Return [X, Y] of the center of cell containing provided text 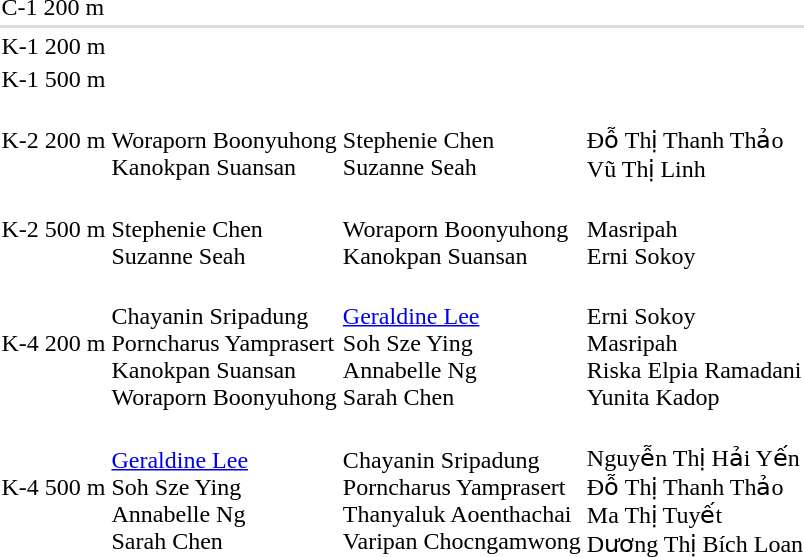
Geraldine LeeSoh Sze YingAnnabelle NgSarah Chen [462, 343]
Masripah Erni Sokoy [694, 229]
Erni SokoyMasripahRiska Elpia RamadaniYunita Kadop [694, 343]
K-2 500 m [54, 229]
K-1 500 m [54, 79]
K-2 200 m [54, 140]
Chayanin SripadungPorncharus YamprasertKanokpan SuansanWoraporn Boonyuhong [224, 343]
Đỗ Thị Thanh Thảo Vũ Thị Linh [694, 140]
K-4 200 m [54, 343]
K-1 200 m [54, 46]
